Locate the cell with the specified text and output its (X, Y) center coordinate. 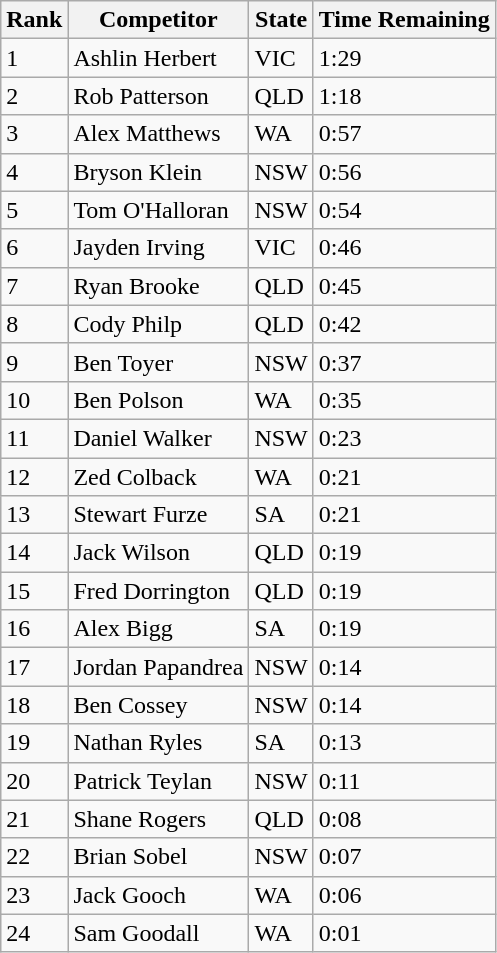
0:42 (404, 324)
12 (34, 477)
Ben Toyer (158, 362)
0:35 (404, 400)
Brian Sobel (158, 857)
14 (34, 553)
Jordan Papandrea (158, 667)
0:54 (404, 210)
0:13 (404, 743)
18 (34, 705)
7 (34, 286)
Sam Goodall (158, 933)
0:06 (404, 895)
0:45 (404, 286)
Cody Philp (158, 324)
Stewart Furze (158, 515)
10 (34, 400)
0:46 (404, 248)
1:18 (404, 96)
24 (34, 933)
8 (34, 324)
Rank (34, 20)
15 (34, 591)
23 (34, 895)
Jack Gooch (158, 895)
0:23 (404, 438)
Nathan Ryles (158, 743)
9 (34, 362)
Fred Dorrington (158, 591)
Alex Bigg (158, 629)
Tom O'Halloran (158, 210)
3 (34, 134)
19 (34, 743)
0:08 (404, 819)
0:56 (404, 172)
5 (34, 210)
Rob Patterson (158, 96)
11 (34, 438)
Shane Rogers (158, 819)
0:01 (404, 933)
Ashlin Herbert (158, 58)
State (281, 20)
16 (34, 629)
Zed Colback (158, 477)
4 (34, 172)
Ryan Brooke (158, 286)
6 (34, 248)
Time Remaining (404, 20)
Patrick Teylan (158, 781)
21 (34, 819)
0:11 (404, 781)
Alex Matthews (158, 134)
Ben Cossey (158, 705)
0:57 (404, 134)
1 (34, 58)
Jack Wilson (158, 553)
2 (34, 96)
Jayden Irving (158, 248)
0:37 (404, 362)
Ben Polson (158, 400)
Bryson Klein (158, 172)
20 (34, 781)
Daniel Walker (158, 438)
13 (34, 515)
Competitor (158, 20)
1:29 (404, 58)
22 (34, 857)
17 (34, 667)
0:07 (404, 857)
